Search for the cell housing the specified text and yield its [x, y] center coordinate. 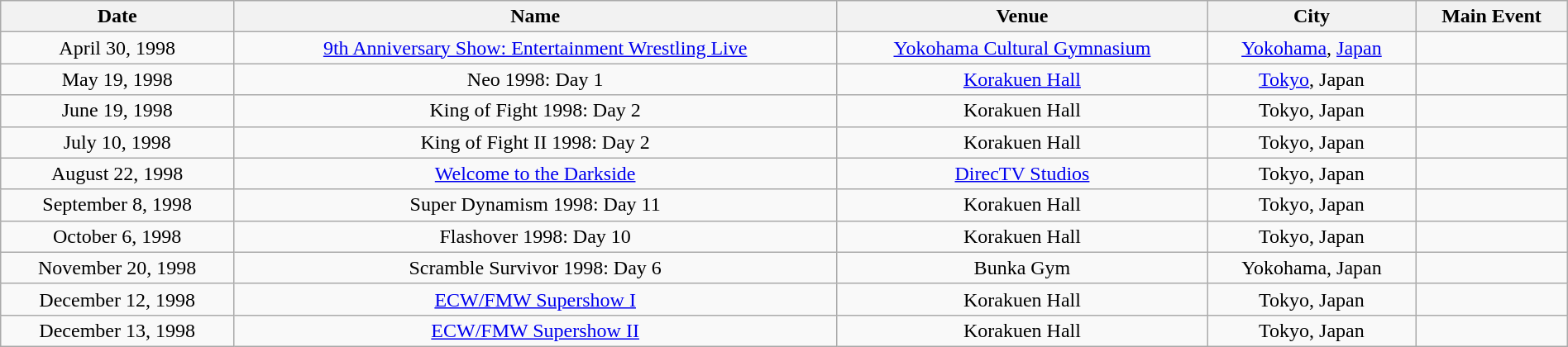
August 22, 1998 [117, 173]
December 13, 1998 [117, 330]
Date [117, 17]
Flashover 1998: Day 10 [536, 236]
April 30, 1998 [117, 48]
Bunka Gym [1022, 268]
King of Fight 1998: Day 2 [536, 111]
City [1312, 17]
Scramble Survivor 1998: Day 6 [536, 268]
Yokohama Cultural Gymnasium [1022, 48]
June 19, 1998 [117, 111]
Super Dynamism 1998: Day 11 [536, 205]
9th Anniversary Show: Entertainment Wrestling Live [536, 48]
Name [536, 17]
May 19, 1998 [117, 79]
ECW/FMW Supershow II [536, 330]
Venue [1022, 17]
ECW/FMW Supershow I [536, 299]
December 12, 1998 [117, 299]
King of Fight II 1998: Day 2 [536, 142]
Welcome to the Darkside [536, 173]
September 8, 1998 [117, 205]
October 6, 1998 [117, 236]
Main Event [1492, 17]
November 20, 1998 [117, 268]
DirecTV Studios [1022, 173]
Neo 1998: Day 1 [536, 79]
July 10, 1998 [117, 142]
